For the text-containing cell, return its midpoint in [x, y] coordinate format. 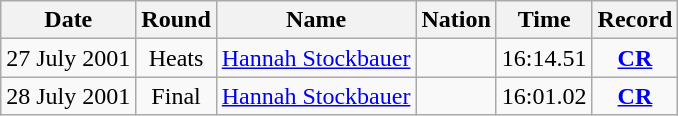
16:01.02 [544, 96]
Nation [456, 20]
Record [635, 20]
Name [316, 20]
28 July 2001 [68, 96]
Final [176, 96]
27 July 2001 [68, 58]
Date [68, 20]
Heats [176, 58]
Round [176, 20]
16:14.51 [544, 58]
Time [544, 20]
